Return [x, y] of the center of cell containing provided text 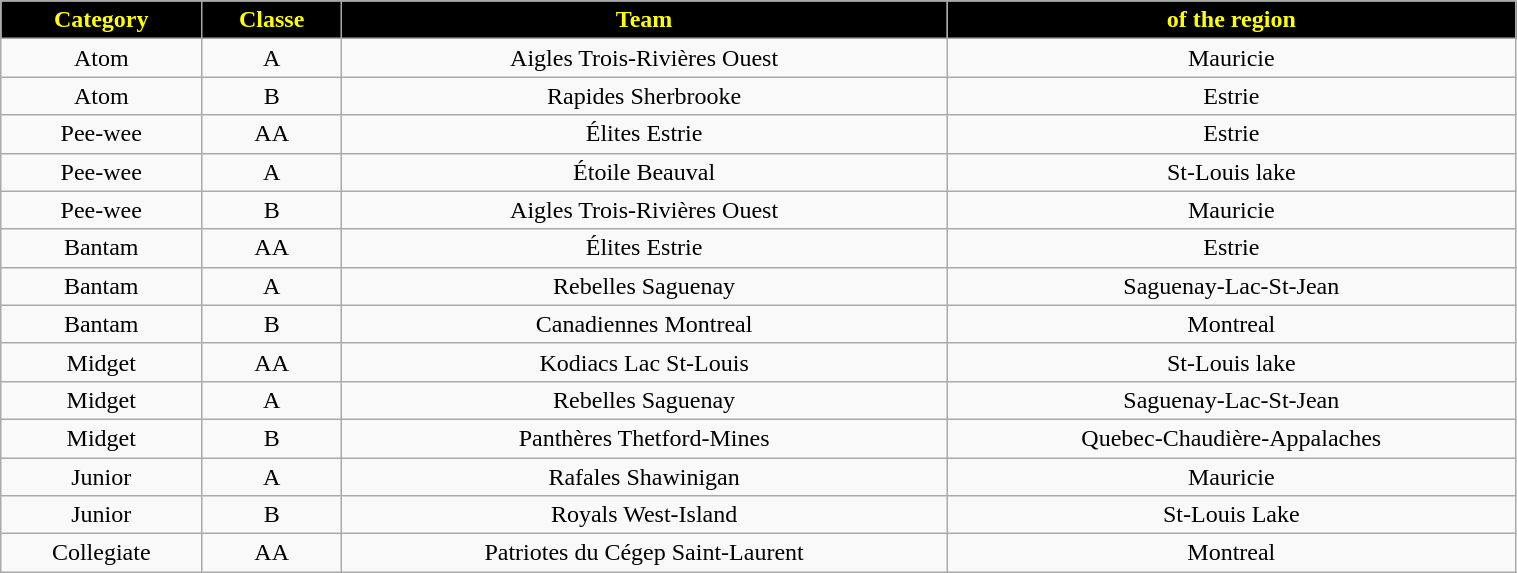
Étoile Beauval [644, 172]
Rapides Sherbrooke [644, 96]
Royals West-Island [644, 515]
Panthères Thetford-Mines [644, 438]
Team [644, 20]
Quebec-Chaudière-Appalaches [1232, 438]
Category [102, 20]
Canadiennes Montreal [644, 324]
Rafales Shawinigan [644, 477]
Patriotes du Cégep Saint-Laurent [644, 553]
Collegiate [102, 553]
Classe [272, 20]
St-Louis Lake [1232, 515]
of the region [1232, 20]
Kodiacs Lac St-Louis [644, 362]
